Return the (X, Y) coordinate for the center point of the cell that contains the specified text.  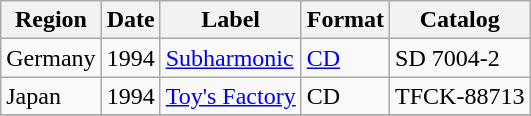
Date (130, 20)
Germany (51, 58)
TFCK-88713 (460, 96)
Toy's Factory (230, 96)
Format (345, 20)
Catalog (460, 20)
Region (51, 20)
SD 7004-2 (460, 58)
Japan (51, 96)
Label (230, 20)
Subharmonic (230, 58)
